Return the [X, Y] coordinate for the center point of the cell that contains the specified text.  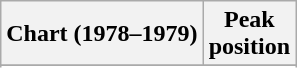
Peakposition [249, 34]
Chart (1978–1979) [102, 34]
